Locate the cell with the specified text and output its [X, Y] center coordinate. 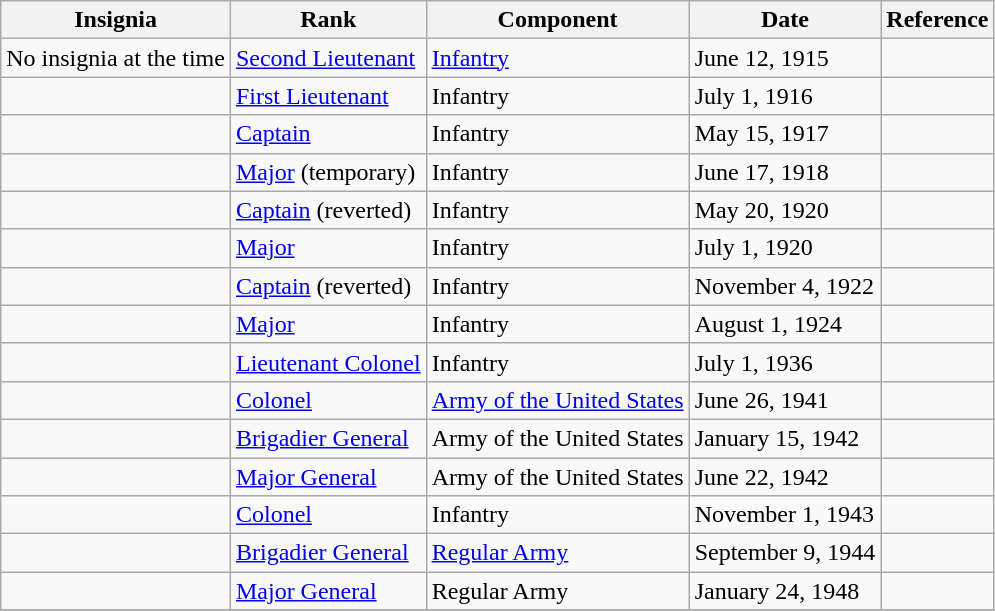
May 15, 1917 [785, 134]
January 24, 1948 [785, 591]
Lieutenant Colonel [328, 362]
July 1, 1920 [785, 248]
July 1, 1916 [785, 96]
No insignia at the time [116, 58]
November 4, 1922 [785, 286]
May 20, 1920 [785, 210]
Second Lieutenant [328, 58]
July 1, 1936 [785, 362]
Captain [328, 134]
First Lieutenant [328, 96]
Rank [328, 20]
June 26, 1941 [785, 400]
Insignia [116, 20]
June 17, 1918 [785, 172]
August 1, 1924 [785, 324]
Component [558, 20]
Reference [938, 20]
January 15, 1942 [785, 438]
June 22, 1942 [785, 477]
June 12, 1915 [785, 58]
November 1, 1943 [785, 515]
Major (temporary) [328, 172]
Date [785, 20]
September 9, 1944 [785, 553]
